Scan for the cell matching the given text and deliver its (X, Y) coordinate at center. 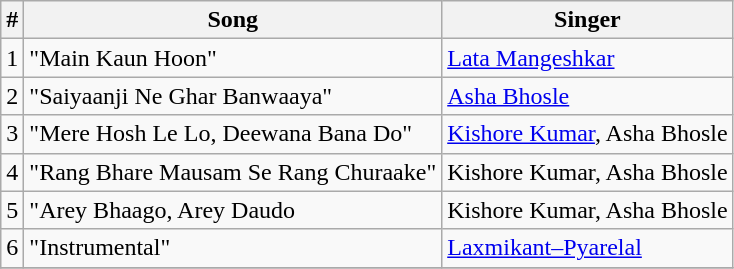
1 (12, 58)
Laxmikant–Pyarelal (588, 248)
"Main Kaun Hoon" (233, 58)
2 (12, 96)
"Rang Bhare Mausam Se Rang Churaake" (233, 172)
Song (233, 20)
Asha Bhosle (588, 96)
Lata Mangeshkar (588, 58)
# (12, 20)
"Arey Bhaago, Arey Daudo (233, 210)
4 (12, 172)
"Mere Hosh Le Lo, Deewana Bana Do" (233, 134)
Singer (588, 20)
"Instrumental" (233, 248)
5 (12, 210)
"Saiyaanji Ne Ghar Banwaaya" (233, 96)
6 (12, 248)
3 (12, 134)
